Scan for the cell matching the given text and deliver its [x, y] coordinate at center. 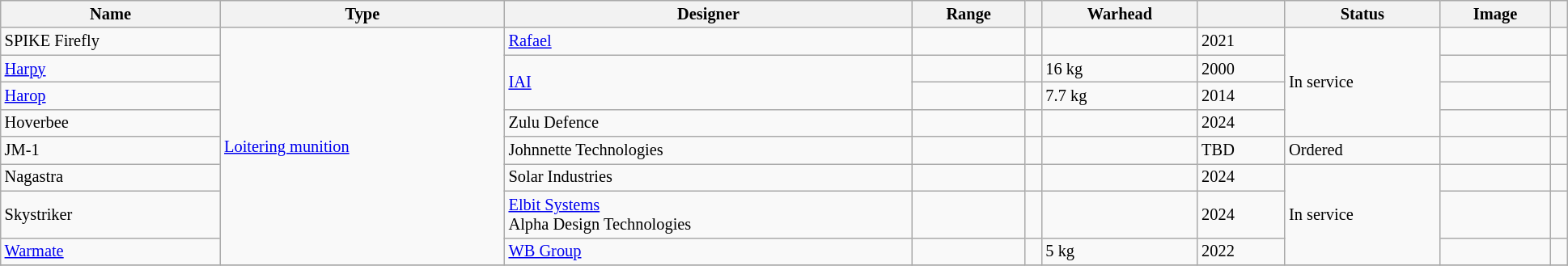
Hoverbee [110, 123]
16 kg [1120, 69]
Name [110, 14]
Johnnette Technologies [709, 150]
JM-1 [110, 150]
Nagastra [110, 177]
TBD [1241, 150]
Designer [709, 14]
Elbit Systems Alpha Design Technologies [709, 214]
Harpy [110, 69]
Rafael [709, 41]
Ordered [1362, 150]
IAI [709, 82]
2021 [1241, 41]
Warmate [110, 251]
Image [1495, 14]
Loitering munition [362, 146]
Skystriker [110, 214]
5 kg [1120, 251]
2022 [1241, 251]
Harop [110, 95]
2000 [1241, 69]
2014 [1241, 95]
Status [1362, 14]
WB Group [709, 251]
Type [362, 14]
Warhead [1120, 14]
7.7 kg [1120, 95]
Solar Industries [709, 177]
Zulu Defence [709, 123]
SPIKE Firefly [110, 41]
Range [968, 14]
